Find where the given text appears and provide that cell's center as [x, y] coordinate. 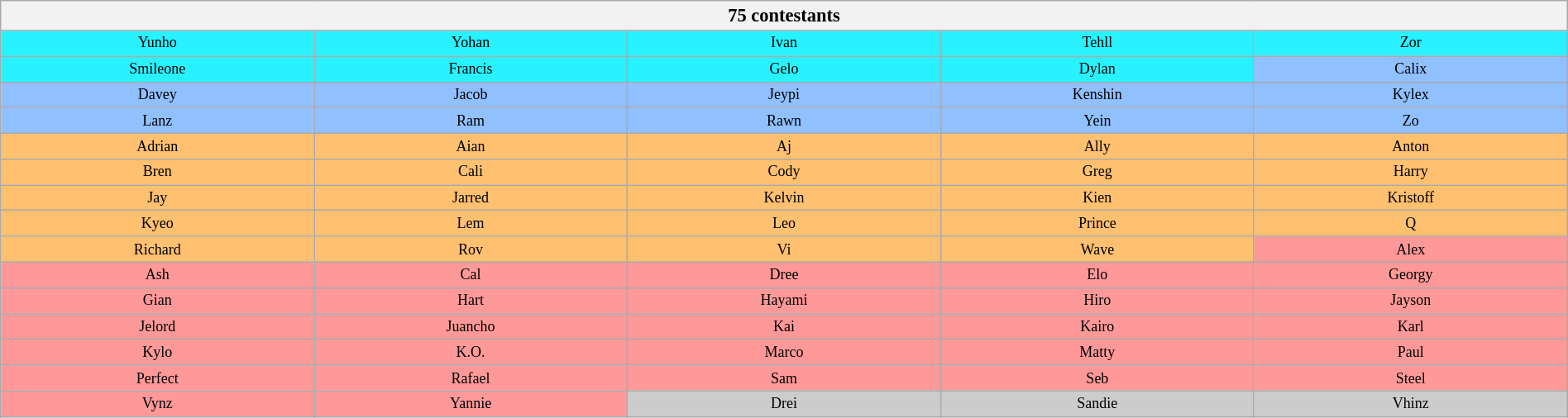
Zor [1411, 43]
Matty [1097, 352]
Jeypi [784, 94]
Vhinz [1411, 403]
Hart [471, 301]
Q [1411, 223]
Kyeo [157, 223]
Dylan [1097, 69]
Georgy [1411, 274]
Richard [157, 249]
Ally [1097, 145]
Anton [1411, 145]
Jacob [471, 94]
Sandie [1097, 403]
Gian [157, 301]
Prince [1097, 223]
Paul [1411, 352]
Kelvin [784, 198]
Rov [471, 249]
Cali [471, 172]
Kai [784, 327]
Ivan [784, 43]
Kairo [1097, 327]
Seb [1097, 378]
Jelord [157, 327]
Cal [471, 274]
Kristoff [1411, 198]
Francis [471, 69]
Harry [1411, 172]
Sam [784, 378]
Dree [784, 274]
Lanz [157, 121]
Kien [1097, 198]
Jay [157, 198]
Kylex [1411, 94]
Yunho [157, 43]
Gelo [784, 69]
75 contestants [784, 16]
Aj [784, 145]
Yohan [471, 43]
Lem [471, 223]
Vi [784, 249]
Elo [1097, 274]
Drei [784, 403]
Leo [784, 223]
Jayson [1411, 301]
Greg [1097, 172]
Calix [1411, 69]
Wave [1097, 249]
Zo [1411, 121]
Smileone [157, 69]
Adrian [157, 145]
Ash [157, 274]
Marco [784, 352]
Tehll [1097, 43]
Hiro [1097, 301]
Rawn [784, 121]
Kenshin [1097, 94]
Hayami [784, 301]
K.O. [471, 352]
Bren [157, 172]
Perfect [157, 378]
Rafael [471, 378]
Karl [1411, 327]
Yannie [471, 403]
Vynz [157, 403]
Davey [157, 94]
Juancho [471, 327]
Steel [1411, 378]
Alex [1411, 249]
Yein [1097, 121]
Jarred [471, 198]
Kylo [157, 352]
Cody [784, 172]
Ram [471, 121]
Aian [471, 145]
